Extract the (x, y) coordinate from the center of the cell holding the provided text.  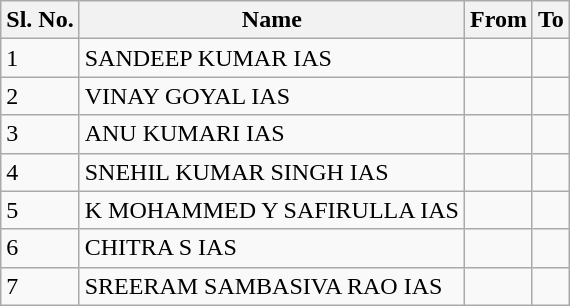
3 (40, 134)
SREERAM SAMBASIVA RAO IAS (272, 286)
1 (40, 58)
Sl. No. (40, 20)
To (550, 20)
SNEHIL KUMAR SINGH IAS (272, 172)
4 (40, 172)
7 (40, 286)
ANU KUMARI IAS (272, 134)
From (498, 20)
5 (40, 210)
K MOHAMMED Y SAFIRULLA IAS (272, 210)
SANDEEP KUMAR IAS (272, 58)
CHITRA S IAS (272, 248)
VINAY GOYAL IAS (272, 96)
6 (40, 248)
2 (40, 96)
Name (272, 20)
